Output the (X, Y) coordinate of the center of the cell containing the given text.  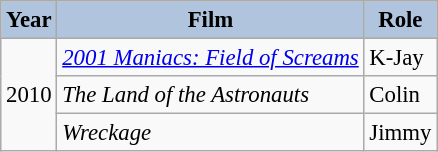
Jimmy (400, 133)
2001 Maniacs: Field of Screams (210, 58)
2010 (29, 96)
Role (400, 20)
The Land of the Astronauts (210, 95)
Year (29, 20)
Wreckage (210, 133)
Colin (400, 95)
Film (210, 20)
K-Jay (400, 58)
